Extract the [X, Y] coordinate from the center of the cell holding the provided text.  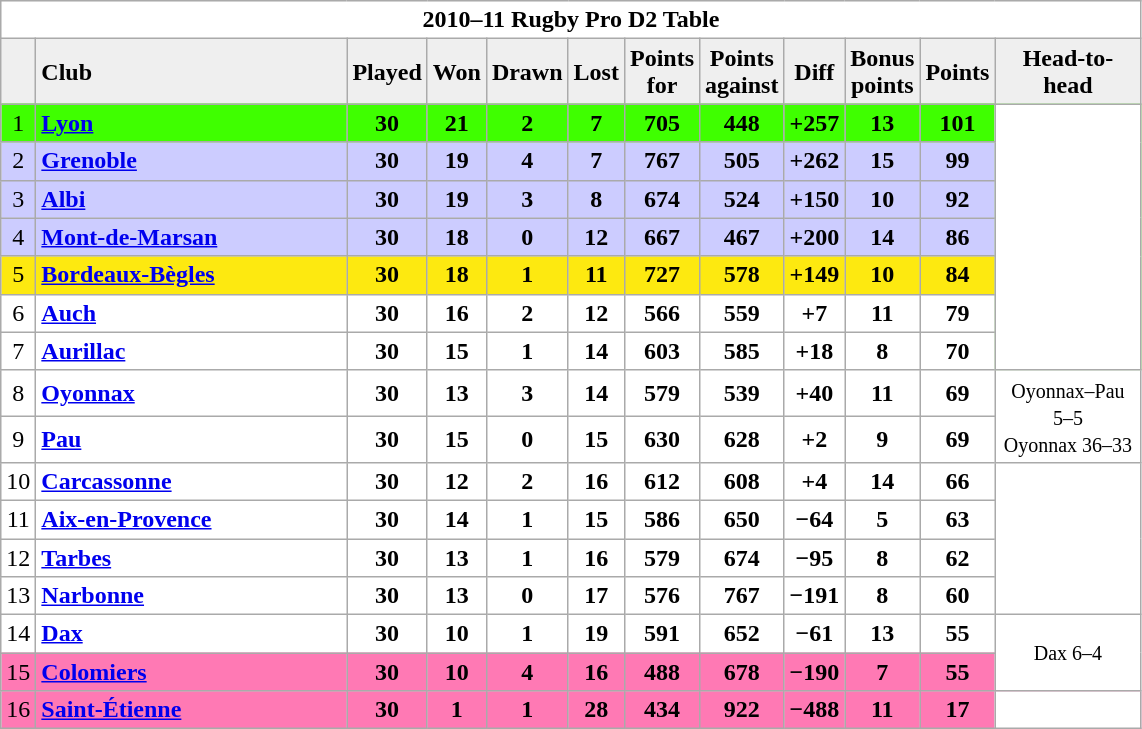
578 [742, 275]
2010–11 Rugby Pro D2 Table [571, 20]
Aix-en-Provence [192, 519]
84 [958, 275]
70 [958, 351]
Bonus points [882, 72]
Mont-de-Marsan [192, 237]
Oyonnax–Pau 5–5Oyonnax 36–33 [1068, 416]
Tarbes [192, 557]
66 [958, 481]
Points for [662, 72]
Saint-Étienne [192, 710]
591 [662, 634]
Club [192, 72]
Lyon [192, 123]
Aurillac [192, 351]
603 [662, 351]
79 [958, 313]
630 [662, 439]
Colomiers [192, 672]
Albi [192, 199]
Diff [814, 72]
+149 [814, 275]
Played [387, 72]
Won [456, 72]
Dax [192, 634]
Lost [596, 72]
63 [958, 519]
Oyonnax [192, 393]
−191 [814, 596]
−61 [814, 634]
Bordeaux-Bègles [192, 275]
Points [958, 72]
566 [662, 313]
650 [742, 519]
Drawn [527, 72]
612 [662, 481]
922 [742, 710]
+150 [814, 199]
678 [742, 672]
6 [18, 313]
467 [742, 237]
628 [742, 439]
448 [742, 123]
101 [958, 123]
488 [662, 672]
505 [742, 161]
−488 [814, 710]
+18 [814, 351]
559 [742, 313]
+40 [814, 393]
+257 [814, 123]
Narbonne [192, 596]
99 [958, 161]
Head-to-head [1068, 72]
652 [742, 634]
86 [958, 237]
−95 [814, 557]
28 [596, 710]
608 [742, 481]
Dax 6–4 [1068, 653]
Points against [742, 72]
705 [662, 123]
+7 [814, 313]
Carcassonne [192, 481]
60 [958, 596]
+262 [814, 161]
+200 [814, 237]
524 [742, 199]
62 [958, 557]
727 [662, 275]
+4 [814, 481]
−64 [814, 519]
+2 [814, 439]
434 [662, 710]
Grenoble [192, 161]
539 [742, 393]
586 [662, 519]
Pau [192, 439]
576 [662, 596]
667 [662, 237]
585 [742, 351]
Auch [192, 313]
21 [456, 123]
−190 [814, 672]
92 [958, 199]
